Detect which cell encompasses the target text, then output its [x, y] center coordinate. 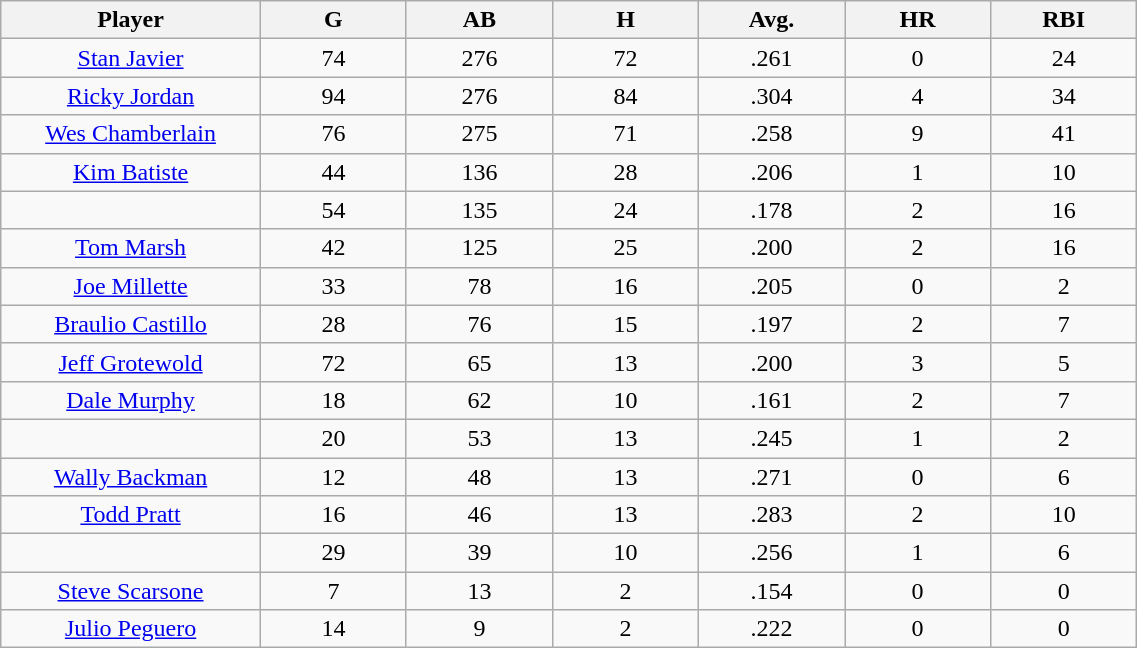
18 [333, 400]
125 [479, 248]
.178 [771, 210]
.205 [771, 286]
41 [1064, 134]
.258 [771, 134]
12 [333, 477]
Todd Pratt [131, 515]
25 [625, 248]
Kim Batiste [131, 172]
34 [1064, 96]
Wes Chamberlain [131, 134]
3 [918, 362]
HR [918, 20]
.206 [771, 172]
44 [333, 172]
48 [479, 477]
53 [479, 438]
Stan Javier [131, 58]
G [333, 20]
.154 [771, 591]
33 [333, 286]
.222 [771, 629]
62 [479, 400]
.304 [771, 96]
Dale Murphy [131, 400]
.245 [771, 438]
14 [333, 629]
84 [625, 96]
.161 [771, 400]
RBI [1064, 20]
.271 [771, 477]
Wally Backman [131, 477]
4 [918, 96]
20 [333, 438]
Julio Peguero [131, 629]
65 [479, 362]
46 [479, 515]
Tom Marsh [131, 248]
5 [1064, 362]
15 [625, 324]
.261 [771, 58]
135 [479, 210]
Jeff Grotewold [131, 362]
78 [479, 286]
.197 [771, 324]
71 [625, 134]
H [625, 20]
Player [131, 20]
Ricky Jordan [131, 96]
74 [333, 58]
Joe Millette [131, 286]
39 [479, 553]
Braulio Castillo [131, 324]
54 [333, 210]
94 [333, 96]
AB [479, 20]
136 [479, 172]
.256 [771, 553]
Steve Scarsone [131, 591]
42 [333, 248]
29 [333, 553]
.283 [771, 515]
275 [479, 134]
Avg. [771, 20]
